Detect which cell encompasses the target text, then output its [x, y] center coordinate. 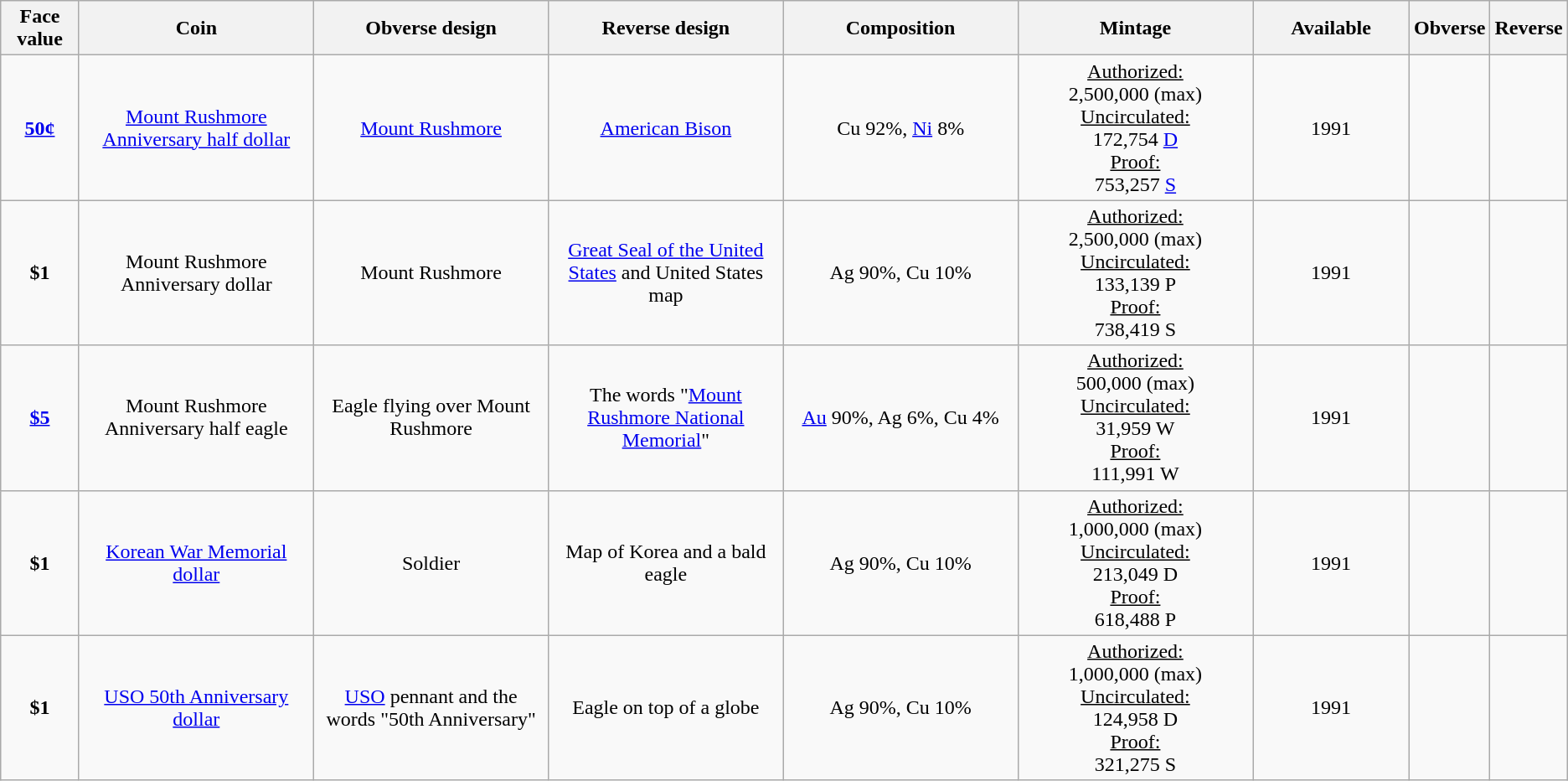
Eagle flying over Mount Rushmore [431, 417]
Authorized:500,000 (max)Uncirculated:31,959 WProof:111,991 W [1135, 417]
Reverse [1529, 28]
USO pennant and the words "50th Anniversary" [431, 707]
Map of Korea and a bald eagle [666, 563]
50¢ [40, 127]
USO 50th Anniversary dollar [196, 707]
Authorized:2,500,000 (max)Uncirculated:133,139 PProof:738,419 S [1135, 273]
Cu 92%, Ni 8% [900, 127]
Mount Rushmore Anniversary half eagle [196, 417]
Authorized:2,500,000 (max)Uncirculated:172,754 DProof:753,257 S [1135, 127]
Reverse design [666, 28]
Composition [900, 28]
Available [1332, 28]
Mintage [1135, 28]
Eagle on top of a globe [666, 707]
Soldier [431, 563]
Au 90%, Ag 6%, Cu 4% [900, 417]
American Bison [666, 127]
Coin [196, 28]
The words "Mount Rushmore National Memorial" [666, 417]
Face value [40, 28]
Korean War Memorial dollar [196, 563]
Authorized:1,000,000 (max)Uncirculated:213,049 DProof:618,488 P [1135, 563]
Great Seal of the United States and United States map [666, 273]
Obverse design [431, 28]
Mount Rushmore Anniversary half dollar [196, 127]
Authorized:1,000,000 (max)Uncirculated:124,958 DProof:321,275 S [1135, 707]
Mount Rushmore Anniversary dollar [196, 273]
$5 [40, 417]
Obverse [1450, 28]
